Detect which cell encompasses the target text, then output its [X, Y] center coordinate. 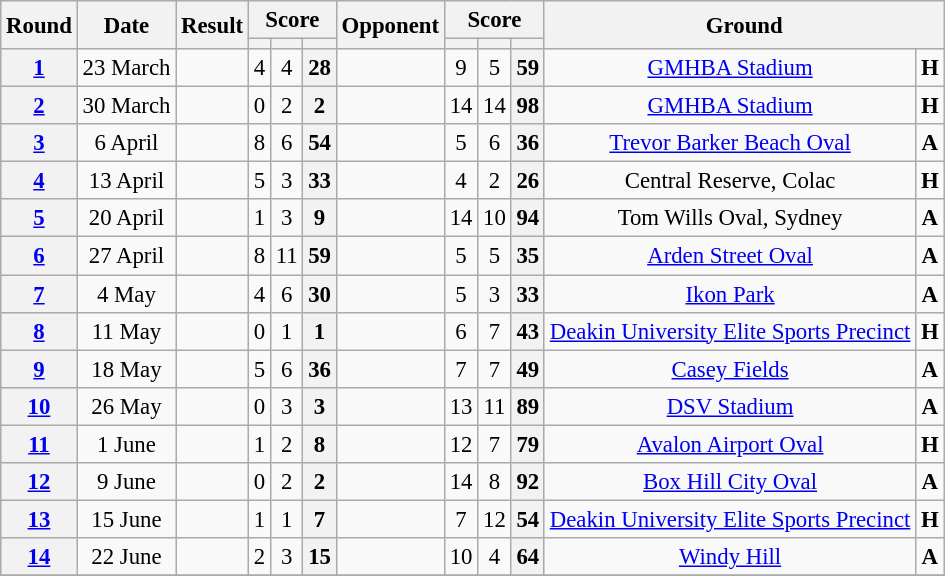
20 April [126, 219]
Avalon Airport Oval [730, 444]
Date [126, 25]
9 June [126, 482]
Casey Fields [730, 369]
Arden Street Oval [730, 256]
11 May [126, 331]
Central Reserve, Colac [730, 181]
28 [320, 68]
Ikon Park [730, 294]
4 May [126, 294]
30 March [126, 106]
23 March [126, 68]
Result [212, 25]
Opponent [390, 25]
Ground [744, 25]
92 [528, 482]
Trevor Barker Beach Oval [730, 143]
26 [528, 181]
Round [39, 25]
6 April [126, 143]
64 [528, 557]
89 [528, 406]
49 [528, 369]
98 [528, 106]
22 June [126, 557]
18 May [126, 369]
15 [320, 557]
79 [528, 444]
94 [528, 219]
15 June [126, 519]
27 April [126, 256]
DSV Stadium [730, 406]
Tom Wills Oval, Sydney [730, 219]
1 June [126, 444]
35 [528, 256]
Windy Hill [730, 557]
30 [320, 294]
Box Hill City Oval [730, 482]
43 [528, 331]
26 May [126, 406]
13 April [126, 181]
